Locate the cell with the specified text and output its [X, Y] center coordinate. 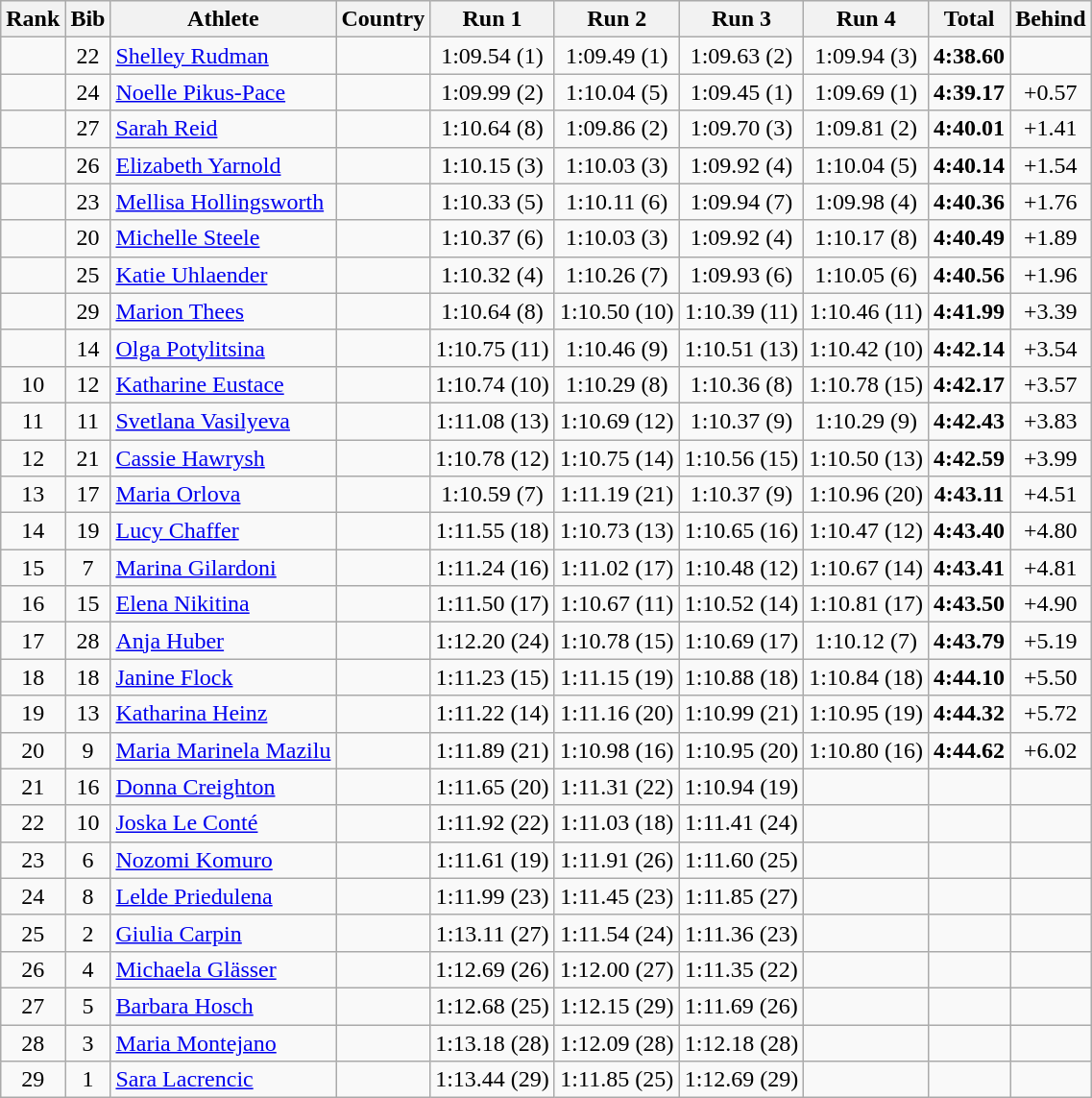
1:09.93 (6) [741, 275]
1:11.35 (22) [741, 969]
1:09.63 (2) [741, 56]
1:11.60 (25) [741, 860]
1:09.81 (2) [866, 129]
Michaela Glässer [223, 969]
+4.51 [1051, 495]
1:10.65 (16) [741, 531]
1:09.69 (1) [866, 92]
+3.39 [1051, 311]
1:09.94 (3) [866, 56]
1:12.09 (28) [617, 1042]
1:09.99 (2) [493, 92]
1:12.68 (25) [493, 1006]
Olga Potylitsina [223, 348]
1:11.65 (20) [493, 787]
1:10.80 (16) [866, 750]
1:10.15 (3) [493, 165]
+1.41 [1051, 129]
Anja Huber [223, 641]
4:40.49 [970, 238]
1:12.20 (24) [493, 641]
1:10.75 (11) [493, 348]
Sarah Reid [223, 129]
+1.89 [1051, 238]
1:11.31 (22) [617, 787]
7 [88, 568]
+5.72 [1051, 714]
Noelle Pikus-Pace [223, 92]
+0.57 [1051, 92]
Behind [1051, 19]
Barbara Hosch [223, 1006]
1:11.08 (13) [493, 421]
Cassie Hawrysh [223, 458]
1:11.61 (19) [493, 860]
Elena Nikitina [223, 604]
1:10.37 (6) [493, 238]
1:10.73 (13) [617, 531]
Marina Gilardoni [223, 568]
1:11.45 (23) [617, 896]
4:43.50 [970, 604]
Run 3 [741, 19]
1:11.55 (18) [493, 531]
1:11.91 (26) [617, 860]
+4.80 [1051, 531]
4:44.62 [970, 750]
1:10.52 (14) [741, 604]
+5.50 [1051, 677]
Nozomi Komuro [223, 860]
4:42.59 [970, 458]
1:10.75 (14) [617, 458]
1:10.56 (15) [741, 458]
3 [88, 1042]
1:11.50 (17) [493, 604]
Michelle Steele [223, 238]
1:10.95 (20) [741, 750]
1:12.18 (28) [741, 1042]
8 [88, 896]
1:10.59 (7) [493, 495]
+3.83 [1051, 421]
+3.54 [1051, 348]
Country [383, 19]
1:10.33 (5) [493, 202]
1:10.32 (4) [493, 275]
4:39.17 [970, 92]
1:11.99 (23) [493, 896]
1:09.45 (1) [741, 92]
4:42.14 [970, 348]
Katharina Heinz [223, 714]
1:10.39 (11) [741, 311]
1:11.03 (18) [617, 823]
1:11.24 (16) [493, 568]
1:10.17 (8) [866, 238]
1:10.12 (7) [866, 641]
1:11.41 (24) [741, 823]
1:11.22 (14) [493, 714]
4:40.36 [970, 202]
1 [88, 1080]
4:40.56 [970, 275]
4:38.60 [970, 56]
1:10.88 (18) [741, 677]
1:11.85 (27) [741, 896]
Joska Le Conté [223, 823]
Bib [88, 19]
1:10.95 (19) [866, 714]
6 [88, 860]
Lelde Priedulena [223, 896]
4:43.41 [970, 568]
4:43.79 [970, 641]
1:12.15 (29) [617, 1006]
1:13.18 (28) [493, 1042]
1:09.54 (1) [493, 56]
4:42.43 [970, 421]
4:44.32 [970, 714]
1:10.46 (9) [617, 348]
1:10.29 (8) [617, 384]
1:11.92 (22) [493, 823]
+3.57 [1051, 384]
1:10.50 (10) [617, 311]
+1.76 [1051, 202]
Maria Orlova [223, 495]
Giulia Carpin [223, 933]
1:10.84 (18) [866, 677]
4:44.10 [970, 677]
4:40.01 [970, 129]
1:11.69 (26) [741, 1006]
1:10.05 (6) [866, 275]
4 [88, 969]
1:10.26 (7) [617, 275]
4:43.11 [970, 495]
1:11.15 (19) [617, 677]
Katie Uhlaender [223, 275]
1:10.36 (8) [741, 384]
1:10.98 (16) [617, 750]
4:42.17 [970, 384]
Rank [33, 19]
1:09.70 (3) [741, 129]
+1.54 [1051, 165]
Shelley Rudman [223, 56]
Run 4 [866, 19]
2 [88, 933]
+6.02 [1051, 750]
1:10.67 (14) [866, 568]
Donna Creighton [223, 787]
1:11.54 (24) [617, 933]
Run 1 [493, 19]
Athlete [223, 19]
Mellisa Hollingsworth [223, 202]
1:11.85 (25) [617, 1080]
Sara Lacrencic [223, 1080]
1:10.42 (10) [866, 348]
1:10.50 (13) [866, 458]
+3.99 [1051, 458]
1:10.11 (6) [617, 202]
Run 2 [617, 19]
1:09.94 (7) [741, 202]
Maria Montejano [223, 1042]
4:43.40 [970, 531]
Maria Marinela Mazilu [223, 750]
4:40.14 [970, 165]
4:41.99 [970, 311]
1:11.23 (15) [493, 677]
1:10.78 (12) [493, 458]
+5.19 [1051, 641]
9 [88, 750]
Katharine Eustace [223, 384]
1:10.69 (12) [617, 421]
Lucy Chaffer [223, 531]
1:11.36 (23) [741, 933]
1:12.00 (27) [617, 969]
5 [88, 1006]
Janine Flock [223, 677]
Total [970, 19]
1:10.48 (12) [741, 568]
Elizabeth Yarnold [223, 165]
1:13.11 (27) [493, 933]
1:10.99 (21) [741, 714]
1:10.29 (9) [866, 421]
+4.90 [1051, 604]
1:12.69 (29) [741, 1080]
1:13.44 (29) [493, 1080]
1:10.69 (17) [741, 641]
1:10.96 (20) [866, 495]
1:09.49 (1) [617, 56]
1:12.69 (26) [493, 969]
1:10.47 (12) [866, 531]
1:10.51 (13) [741, 348]
1:11.02 (17) [617, 568]
1:10.81 (17) [866, 604]
+4.81 [1051, 568]
1:10.74 (10) [493, 384]
1:10.67 (11) [617, 604]
1:10.46 (11) [866, 311]
1:11.16 (20) [617, 714]
1:11.19 (21) [617, 495]
1:09.86 (2) [617, 129]
1:09.98 (4) [866, 202]
+1.96 [1051, 275]
1:10.94 (19) [741, 787]
Marion Thees [223, 311]
Svetlana Vasilyeva [223, 421]
1:11.89 (21) [493, 750]
